For the text-containing cell, return its midpoint in [X, Y] coordinate format. 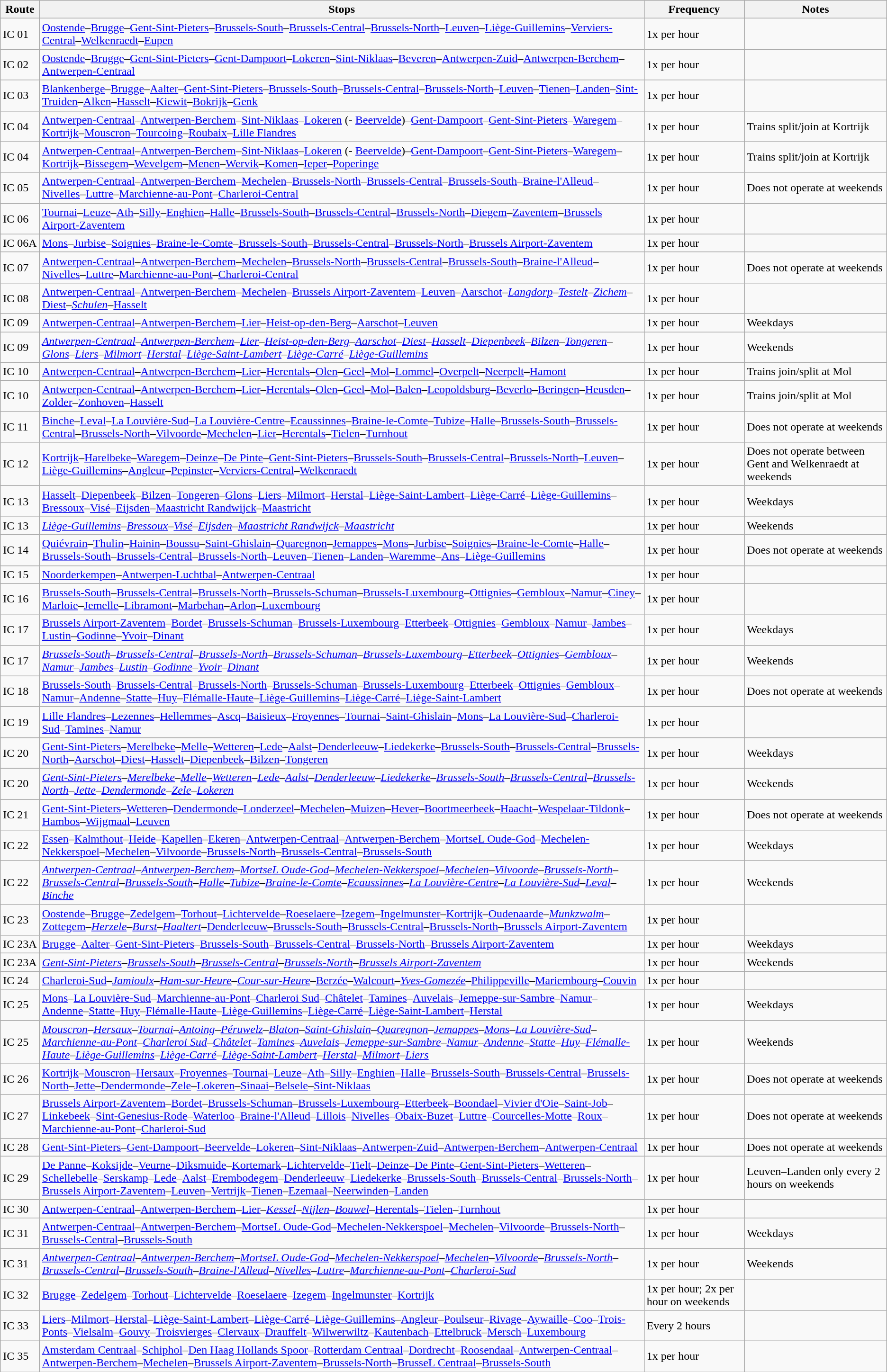
IC 35 [20, 1356]
Gent-Sint-Pieters–Gent-Dampoort–Beervelde–Lokeren–Sint-Niklaas–Antwerpen-Zuid–Antwerpen-Berchem–Antwerpen-Centraal [342, 1147]
IC 19 [20, 722]
Oostende–Brugge–Gent-Sint-Pieters–Gent-Dampoort–Lokeren–Sint-Niklaas–Beveren–Antwerpen-Zuid–Antwerpen-Berchem–Antwerpen-Centraal [342, 64]
Tournai–Leuze–Ath–Silly–Enghien–Halle–Brussels-South–Brussels-Central–Brussels-North–Diegem–Zaventem–Brussels Airport-Zaventem [342, 219]
IC 03 [20, 96]
IC 28 [20, 1147]
Brugge–Zedelgem–Torhout–Lichtervelde–Roeselaere–Izegem–Ingelmunster–Kortrijk [342, 1295]
IC 27 [20, 1116]
Antwerpen-Centraal–Antwerpen-Berchem–Lier–Herentals–Olen–Geel–Mol–Balen–Leopoldsburg–Beverlo–Beringen–Heusden–Zolder–Zonhoven–Hasselt [342, 396]
IC 08 [20, 298]
IC 16 [20, 599]
IC 15 [20, 574]
IC 33 [20, 1326]
IC 11 [20, 427]
Gent-Sint-Pieters–Wetteren–Dendermonde–Londerzeel–Mechelen–Muizen–Hever–Boortmeerbeek–Haacht–Wespelaar-Tildonk–Hambos–Wijgmaal–Leuven [342, 815]
IC 14 [20, 550]
IC 06A [20, 243]
Antwerpen-Centraal–Antwerpen-Berchem–Mechelen–Brussels Airport-Zaventem–Leuven–Aarschot–Langdorp–Testelt–Zichem–Diest–Schulen–Hasselt [342, 298]
Charleroi-Sud–Jamioulx–Ham-sur-Heure–Cour-sur-Heure–Berzée–Walcourt–Yves-Gomezée–Philippeville–Mariembourg–Couvin [342, 980]
IC 30 [20, 1209]
Gent-Sint-Pieters–Brussels-South–Brussels-Central–Brussels-North–Brussels Airport-Zaventem [342, 962]
Does not operate between Gent and Welkenraedt at weekends [816, 464]
Notes [816, 9]
Lille Flandres–Lezennes–Hellemmes–Ascq–Baisieux–Froyennes–Tournai–Saint-Ghislain–Mons–La Louvière-Sud–Charleroi-Sud–Tamines–Namur [342, 722]
Brussels Airport-Zaventem–Bordet–Brussels-Schuman–Brussels-Luxembourg–Etterbeek–Ottignies–Gembloux–Namur–Jambes–Lustin–Godinne–Yvoir–Dinant [342, 630]
Noorderkempen–Antwerpen-Luchtbal–Antwerpen-Centraal [342, 574]
Frequency [694, 9]
Oostende–Brugge–Gent-Sint-Pieters–Brussels-South–Brussels-Central–Brussels-North–Leuven–Liège-Guillemins–Verviers-Central–Welkenraedt–Eupen [342, 34]
Stops [342, 9]
Route [20, 9]
IC 32 [20, 1295]
IC 05 [20, 188]
Antwerpen-Centraal–Antwerpen-Berchem–MortseL Oude-God–Mechelen-Nekkerspoel–Mechelen–Vilvoorde–Brussels-North–Brussels-Central–Brussels-South [342, 1233]
IC 18 [20, 691]
IC 01 [20, 34]
IC 07 [20, 267]
Antwerpen-Centraal–Antwerpen-Berchem–Lier–Herentals–Olen–Geel–Mol–Lommel–Overpelt–Neerpelt–Hamont [342, 372]
Leuven–Landen only every 2 hours on weekends [816, 1178]
Mons–Jurbise–Soignies–Braine-le-Comte–Brussels-South–Brussels-Central–Brussels-North–Brussels Airport-Zaventem [342, 243]
Every 2 hours [694, 1326]
IC 24 [20, 980]
Liège-Guillemins–Bressoux–Visé–Eijsden–Maastricht Randwijck–Maastricht [342, 526]
IC 23 [20, 920]
IC 02 [20, 64]
Antwerpen-Centraal–Antwerpen-Berchem–Lier–Kessel–Nijlen–Bouwel–Herentals–Tielen–Turnhout [342, 1209]
IC 06 [20, 219]
Brugge–Aalter–Gent-Sint-Pieters–Brussels-South–Brussels-Central–Brussels-North–Brussels Airport-Zaventem [342, 944]
IC 12 [20, 464]
IC 21 [20, 815]
Antwerpen-Centraal–Antwerpen-Berchem–Lier–Heist-op-den-Berg–Aarschot–Leuven [342, 323]
1x per hour; 2x per hour on weekends [694, 1295]
IC 29 [20, 1178]
IC 26 [20, 1079]
